Find where the given text appears and provide that cell's center as (x, y) coordinate. 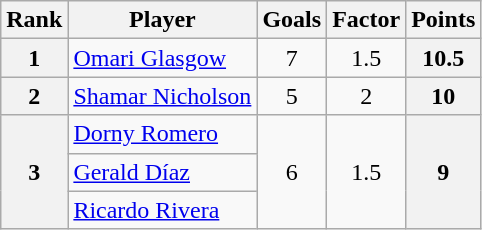
3 (34, 172)
Dorny Romero (162, 134)
Shamar Nicholson (162, 96)
5 (292, 96)
Factor (366, 20)
6 (292, 172)
Rank (34, 20)
Gerald Díaz (162, 172)
10.5 (444, 58)
10 (444, 96)
Points (444, 20)
Player (162, 20)
Omari Glasgow (162, 58)
7 (292, 58)
9 (444, 172)
Ricardo Rivera (162, 210)
Goals (292, 20)
1 (34, 58)
